Search for the cell housing the specified text and yield its [x, y] center coordinate. 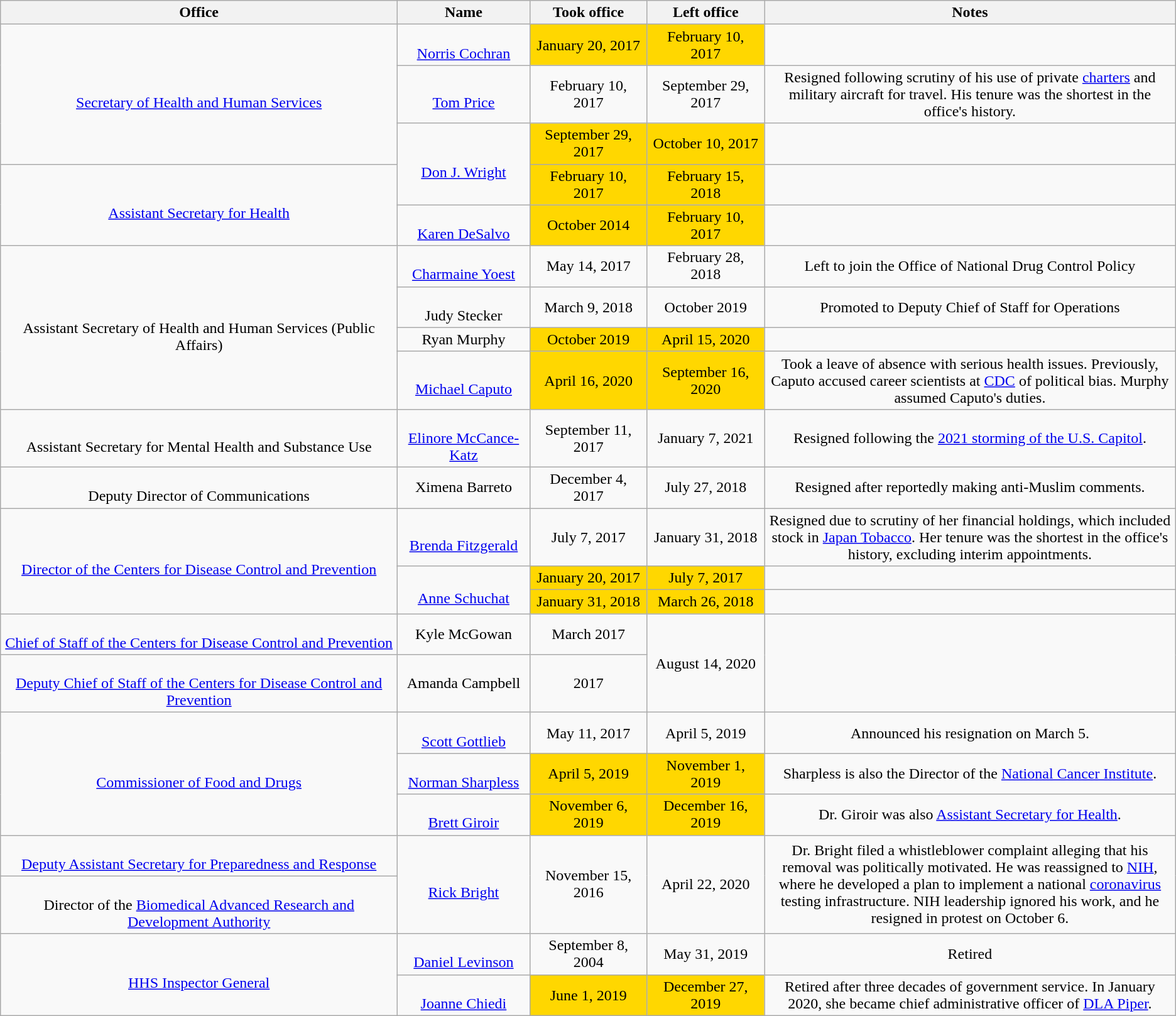
Promoted to Deputy Chief of Staff for Operations [970, 307]
March 26, 2018 [706, 602]
Left to join the Office of National Drug Control Policy [970, 266]
April 16, 2020 [588, 380]
HHS Inspector General [199, 975]
Judy Stecker [464, 307]
Norman Sharpless [464, 774]
Deputy Director of Communications [199, 488]
Took office [588, 13]
Name [464, 13]
Brenda Fitzgerald [464, 537]
Assistant Secretary for Health [199, 205]
Assistant Secretary for Mental Health and Substance Use [199, 438]
Resigned following scrutiny of his use of private charters and military aircraft for travel. His tenure was the shortest in the office's history. [970, 94]
March 2017 [588, 635]
February 28, 2018 [706, 266]
Ryan Murphy [464, 339]
2017 [588, 684]
January 7, 2021 [706, 438]
Kyle McGowan [464, 635]
Daniel Levinson [464, 954]
Director of the Biomedical Advanced Research and Development Authority [199, 905]
Retired after three decades of government service. In January 2020, she became chief administrative officer of DLA Piper. [970, 995]
Ximena Barreto [464, 488]
Dr. Giroir was also Assistant Secretary for Health. [970, 814]
Left office [706, 13]
Notes [970, 13]
Don J. Wright [464, 164]
February 15, 2018 [706, 185]
Assistant Secretary of Health and Human Services (Public Affairs) [199, 327]
Charmaine Yoest [464, 266]
Resigned after reportedly making anti-Muslim comments. [970, 488]
May 11, 2017 [588, 733]
December 16, 2019 [706, 814]
October 2014 [588, 225]
Elinore McCance-Katz [464, 438]
Scott Gottlieb [464, 733]
June 1, 2019 [588, 995]
Amanda Campbell [464, 684]
May 14, 2017 [588, 266]
May 31, 2019 [706, 954]
December 27, 2019 [706, 995]
November 6, 2019 [588, 814]
Rick Bright [464, 885]
Sharpless is also the Director of the National Cancer Institute. [970, 774]
March 9, 2018 [588, 307]
Norris Cochran [464, 45]
July 27, 2018 [706, 488]
November 1, 2019 [706, 774]
September 11, 2017 [588, 438]
December 4, 2017 [588, 488]
September 8, 2004 [588, 954]
April 15, 2020 [706, 339]
April 22, 2020 [706, 885]
November 15, 2016 [588, 885]
October 10, 2017 [706, 143]
Deputy Assistant Secretary for Preparedness and Response [199, 856]
Tom Price [464, 94]
Chief of Staff of the Centers for Disease Control and Prevention [199, 635]
Commissioner of Food and Drugs [199, 774]
Brett Giroir [464, 814]
Joanne Chiedi [464, 995]
Resigned following the 2021 storming of the U.S. Capitol. [970, 438]
September 16, 2020 [706, 380]
Office [199, 13]
Retired [970, 954]
Director of the Centers for Disease Control and Prevention [199, 560]
Announced his resignation on March 5. [970, 733]
Secretary of Health and Human Services [199, 94]
August 14, 2020 [706, 664]
Karen DeSalvo [464, 225]
Anne Schuchat [464, 590]
Deputy Chief of Staff of the Centers for Disease Control and Prevention [199, 684]
Michael Caputo [464, 380]
